Find where the given text appears and provide that cell's center as (X, Y) coordinate. 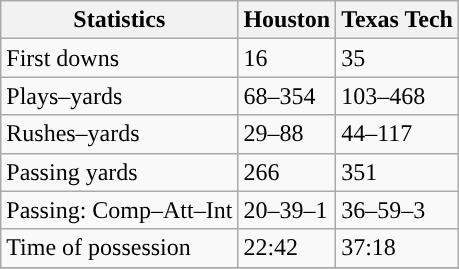
First downs (120, 58)
Time of possession (120, 248)
103–468 (398, 96)
29–88 (287, 134)
20–39–1 (287, 210)
68–354 (287, 96)
37:18 (398, 248)
Passing: Comp–Att–Int (120, 210)
Passing yards (120, 172)
35 (398, 58)
44–117 (398, 134)
Rushes–yards (120, 134)
Texas Tech (398, 20)
22:42 (287, 248)
Statistics (120, 20)
16 (287, 58)
Plays–yards (120, 96)
266 (287, 172)
Houston (287, 20)
351 (398, 172)
36–59–3 (398, 210)
